Return [X, Y] of the center of cell containing provided text 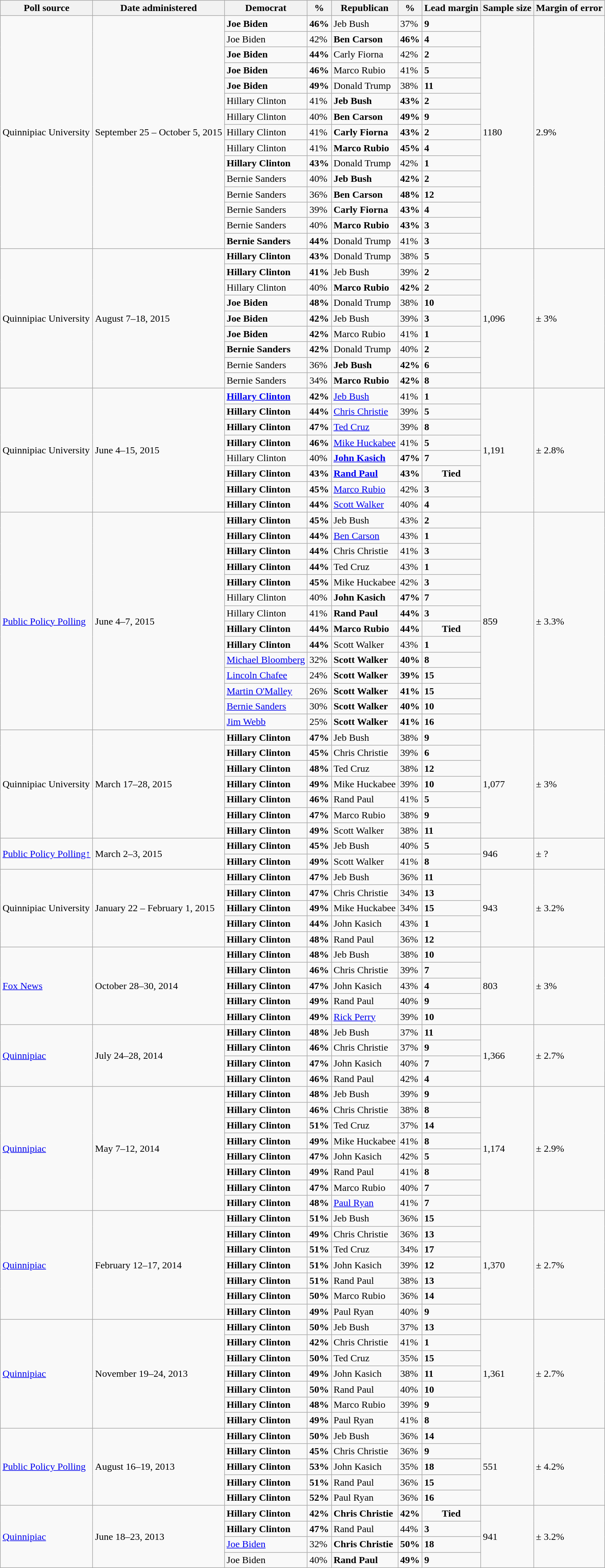
± 2.8% [570, 450]
Public Policy Polling↑ [46, 854]
June 4–15, 2015 [159, 450]
± 3.3% [570, 621]
March 17–28, 2015 [159, 784]
53% [319, 1467]
November 19–24, 2013 [159, 1374]
Poll source [46, 8]
Lincoln Chafee [266, 675]
Democrat [266, 8]
Republican [365, 8]
Jim Webb [266, 722]
1,370 [507, 1265]
946 [507, 854]
943 [507, 908]
1,361 [507, 1374]
January 22 – February 1, 2015 [159, 908]
859 [507, 621]
May 7–12, 2014 [159, 1148]
Margin of error [570, 8]
25% [319, 722]
30% [319, 707]
1,366 [507, 1056]
Martin O'Malley [266, 691]
1,077 [507, 784]
July 24–28, 2014 [159, 1056]
1,174 [507, 1148]
2.9% [570, 132]
24% [319, 675]
± ? [570, 854]
August 16–19, 2013 [159, 1466]
Fox News [46, 986]
803 [507, 986]
February 12–17, 2014 [159, 1265]
1180 [507, 132]
± 2.9% [570, 1148]
October 28–30, 2014 [159, 986]
1,191 [507, 450]
Rick Perry [365, 1017]
551 [507, 1466]
Michael Bloomberg [266, 660]
941 [507, 1537]
August 7–18, 2015 [159, 319]
Lead margin [451, 8]
June 18–23, 2013 [159, 1537]
± 4.2% [570, 1466]
September 25 – October 5, 2015 [159, 132]
Sample size [507, 8]
June 4–7, 2015 [159, 621]
March 2–3, 2015 [159, 854]
26% [319, 691]
1,096 [507, 319]
52% [319, 1498]
Date administered [159, 8]
17 [451, 1250]
